Search for the cell housing the specified text and yield its (x, y) center coordinate. 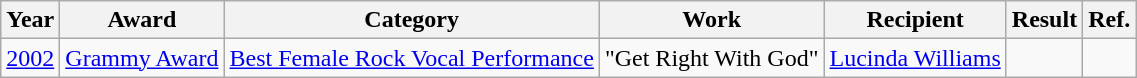
Recipient (915, 20)
Award (142, 20)
Category (412, 20)
Work (712, 20)
Ref. (1110, 20)
Lucinda Williams (915, 58)
2002 (30, 58)
Grammy Award (142, 58)
Result (1044, 20)
"Get Right With God" (712, 58)
Year (30, 20)
Best Female Rock Vocal Performance (412, 58)
